From the cell containing the given text, extract its center point as [X, Y] coordinate. 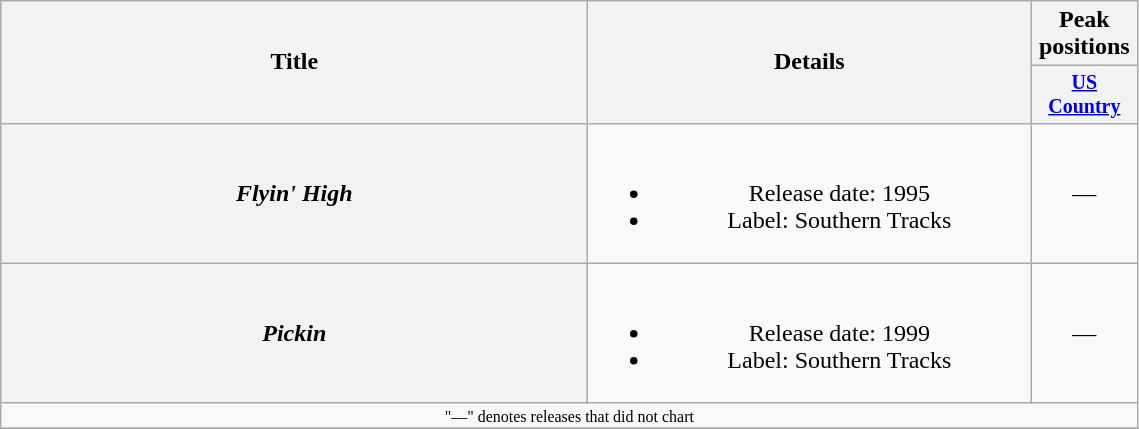
Release date: 1995Label: Southern Tracks [810, 193]
Peak positions [1084, 34]
Release date: 1999Label: Southern Tracks [810, 333]
Pickin [294, 333]
US Country [1084, 94]
Flyin' High [294, 193]
Details [810, 62]
"—" denotes releases that did not chart [570, 415]
Title [294, 62]
